Extract the (X, Y) coordinate from the center of the cell holding the provided text.  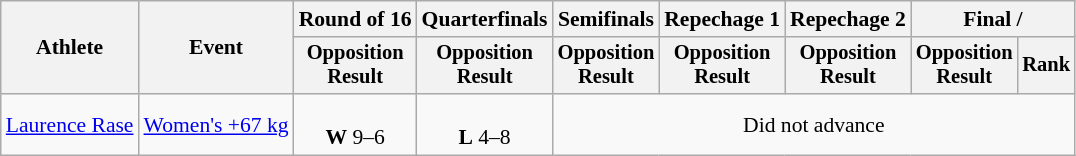
Quarterfinals (485, 19)
Repechage 2 (848, 19)
Athlete (70, 48)
Rank (1046, 66)
Laurence Rase (70, 124)
Semifinals (606, 19)
Round of 16 (356, 19)
Event (216, 48)
Women's +67 kg (216, 124)
L 4–8 (485, 124)
Did not advance (814, 124)
W 9–6 (356, 124)
Final / (993, 19)
Repechage 1 (722, 19)
